Extract the (X, Y) coordinate from the center of the cell holding the provided text.  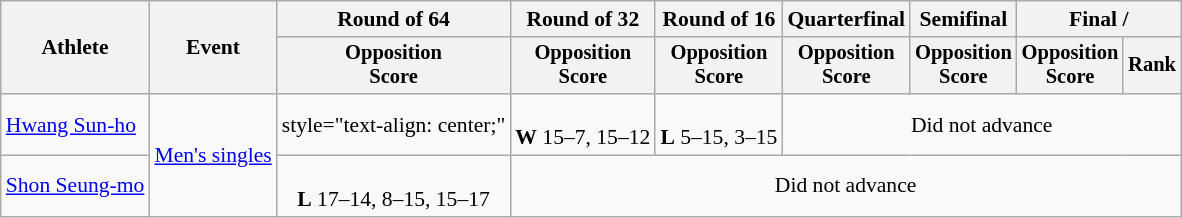
W 15–7, 15–12 (582, 124)
Rank (1152, 66)
L 5–15, 3–15 (718, 124)
Men's singles (212, 155)
Semifinal (964, 19)
Event (212, 48)
style="text-align: center;" (394, 124)
Athlete (76, 48)
Final / (1099, 19)
Round of 16 (718, 19)
L 17–14, 8–15, 15–17 (394, 186)
Round of 32 (582, 19)
Shon Seung-mo (76, 186)
Quarterfinal (846, 19)
Round of 64 (394, 19)
Hwang Sun-ho (76, 124)
